Return [x, y] of the center of cell containing provided text 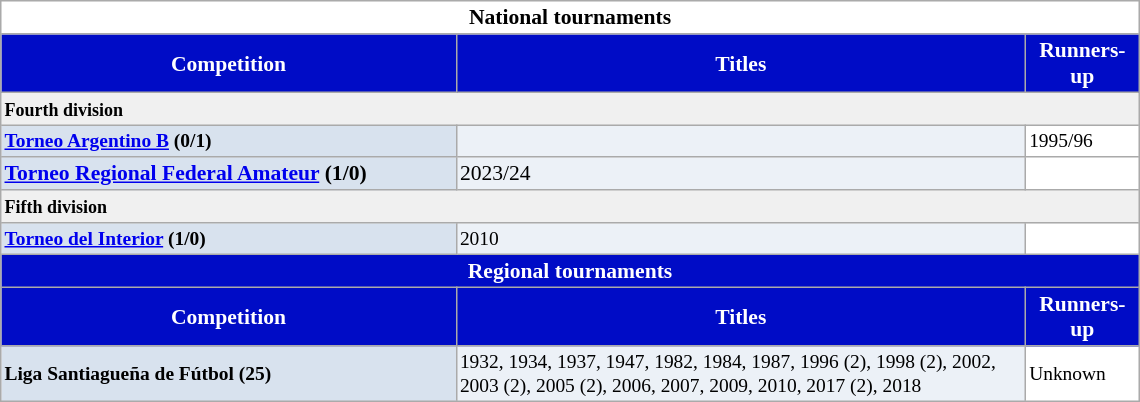
Regional tournaments [570, 270]
Torneo Argentino B (0/1) [228, 141]
Unknown [1082, 374]
National tournaments [570, 18]
Torneo Regional Federal Amateur (1/0) [228, 174]
1932, 1934, 1937, 1947, 1982, 1984, 1987, 1996 (2), 1998 (2), 2002, 2003 (2), 2005 (2), 2006, 2007, 2009, 2010, 2017 (2), 2018 [740, 374]
1995/96 [1082, 141]
Fourth division [570, 108]
Fifth division [570, 206]
Liga Santiagueña de Fútbol (25) [228, 374]
2023/24 [740, 174]
2010 [740, 239]
Torneo del Interior (1/0) [228, 239]
